For the text-containing cell, return its midpoint in (X, Y) coordinate format. 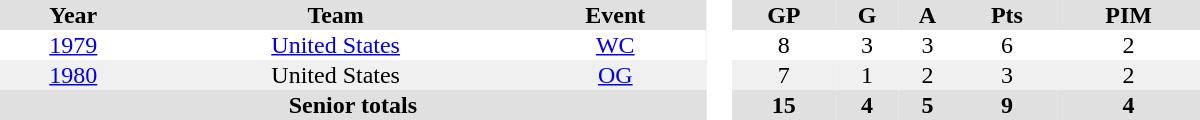
6 (1008, 45)
G (867, 15)
1980 (74, 75)
1 (867, 75)
Year (74, 15)
Team (336, 15)
8 (784, 45)
15 (784, 105)
PIM (1128, 15)
OG (616, 75)
5 (927, 105)
WC (616, 45)
1979 (74, 45)
Senior totals (353, 105)
Event (616, 15)
7 (784, 75)
9 (1008, 105)
GP (784, 15)
A (927, 15)
Pts (1008, 15)
